Extract the (x, y) coordinate from the center of the cell holding the provided text.  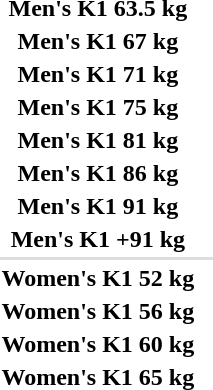
Men's K1 81 kg (98, 140)
Men's K1 86 kg (98, 173)
Men's K1 +91 kg (98, 239)
Men's K1 67 kg (98, 41)
Women's K1 56 kg (98, 311)
Men's K1 91 kg (98, 206)
Women's K1 60 kg (98, 344)
Men's K1 71 kg (98, 74)
Women's K1 52 kg (98, 278)
Men's K1 75 kg (98, 107)
